Provide the [x, y] coordinate of the cell's center where the given text is located.  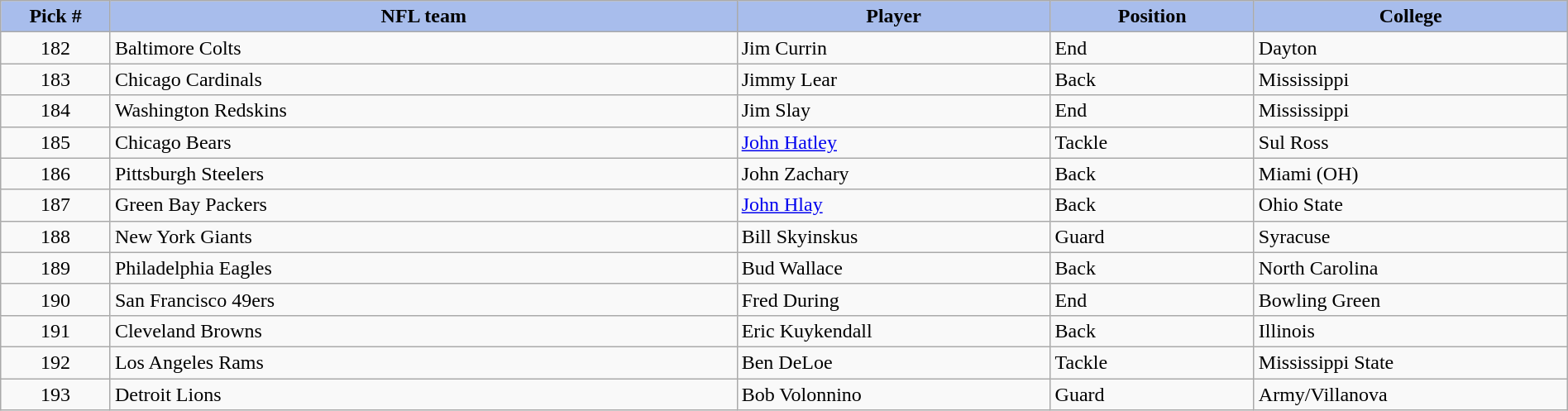
Eric Kuykendall [893, 331]
New York Giants [423, 237]
Cleveland Browns [423, 331]
182 [56, 48]
Bowling Green [1411, 299]
Green Bay Packers [423, 205]
183 [56, 79]
Jim Currin [893, 48]
Ben DeLoe [893, 362]
193 [56, 394]
Sul Ross [1411, 142]
Miami (OH) [1411, 174]
Jim Slay [893, 111]
189 [56, 268]
185 [56, 142]
Dayton [1411, 48]
John Hlay [893, 205]
Ohio State [1411, 205]
191 [56, 331]
Detroit Lions [423, 394]
Bill Skyinskus [893, 237]
Fred During [893, 299]
Chicago Bears [423, 142]
Bob Volonnino [893, 394]
Pick # [56, 17]
Player [893, 17]
John Zachary [893, 174]
John Hatley [893, 142]
San Francisco 49ers [423, 299]
Baltimore Colts [423, 48]
Illinois [1411, 331]
Philadelphia Eagles [423, 268]
Position [1152, 17]
192 [56, 362]
Bud Wallace [893, 268]
North Carolina [1411, 268]
Washington Redskins [423, 111]
190 [56, 299]
188 [56, 237]
Los Angeles Rams [423, 362]
Syracuse [1411, 237]
187 [56, 205]
186 [56, 174]
NFL team [423, 17]
Mississippi State [1411, 362]
Army/Villanova [1411, 394]
Pittsburgh Steelers [423, 174]
Jimmy Lear [893, 79]
College [1411, 17]
Chicago Cardinals [423, 79]
184 [56, 111]
